Locate the cell with the specified text and output its [X, Y] center coordinate. 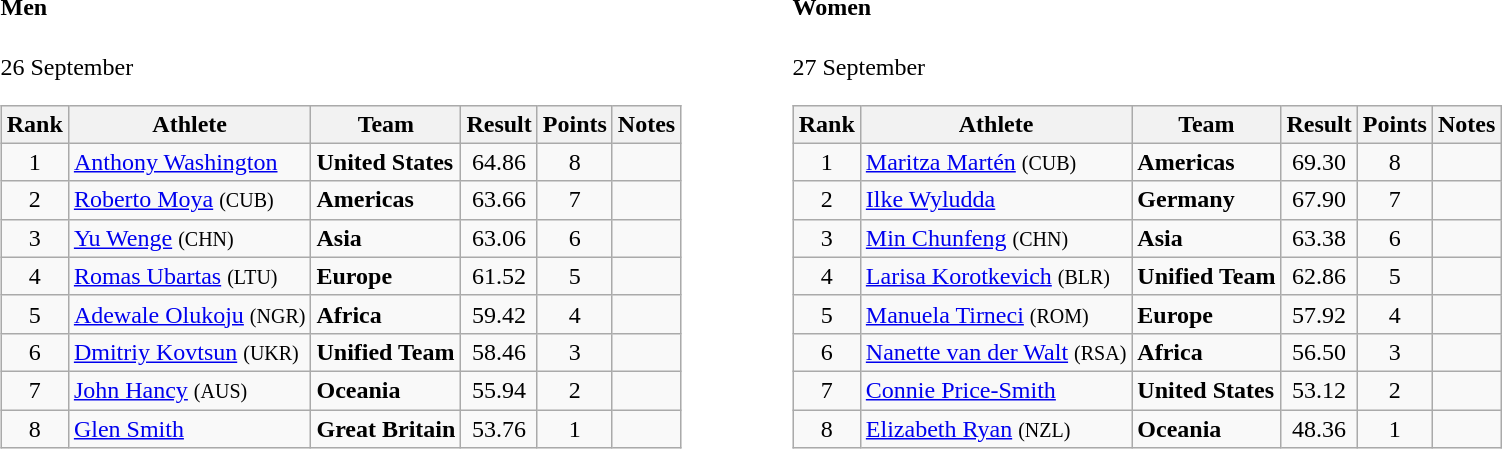
69.30 [1319, 162]
67.90 [1319, 200]
53.76 [499, 429]
Dmitriy Kovtsun (UKR) [190, 352]
Germany [1206, 200]
Glen Smith [190, 429]
Larisa Korotkevich (BLR) [996, 276]
Maritza Martén (CUB) [996, 162]
55.94 [499, 390]
Min Chunfeng (CHN) [996, 238]
59.42 [499, 314]
Connie Price-Smith [996, 390]
Yu Wenge (CHN) [190, 238]
John Hancy (AUS) [190, 390]
Adewale Olukoju (NGR) [190, 314]
Nanette van der Walt (RSA) [996, 352]
Romas Ubartas (LTU) [190, 276]
53.12 [1319, 390]
63.06 [499, 238]
Great Britain [386, 429]
62.86 [1319, 276]
48.36 [1319, 429]
56.50 [1319, 352]
Anthony Washington [190, 162]
58.46 [499, 352]
Manuela Tirneci (ROM) [996, 314]
63.66 [499, 200]
63.38 [1319, 238]
Ilke Wyludda [996, 200]
Roberto Moya (CUB) [190, 200]
57.92 [1319, 314]
61.52 [499, 276]
64.86 [499, 162]
Elizabeth Ryan (NZL) [996, 429]
